Provide the (x, y) coordinate of the cell's center where the given text is located.  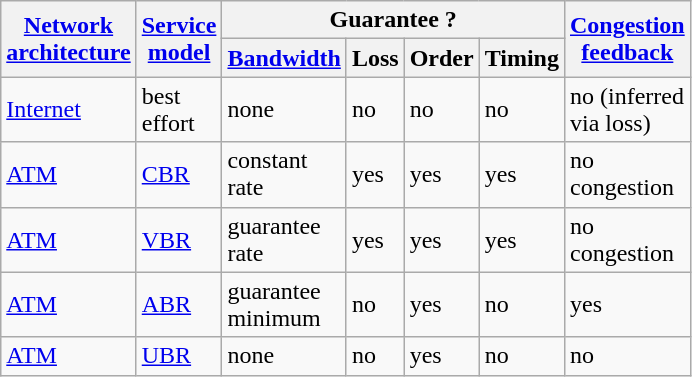
Timing (522, 58)
Service model (179, 39)
Loss (375, 58)
Network architecture (68, 39)
no (inferred via loss) (627, 110)
Guarantee ? (394, 20)
constant rate (284, 174)
best effort (179, 110)
CBR (179, 174)
Order (442, 58)
Bandwidth (284, 58)
ABR (179, 304)
Internet (68, 110)
guarantee minimum (284, 304)
Congestion feedback (627, 39)
guarantee rate (284, 240)
UBR (179, 356)
VBR (179, 240)
